Find where the given text appears and provide that cell's center as (x, y) coordinate. 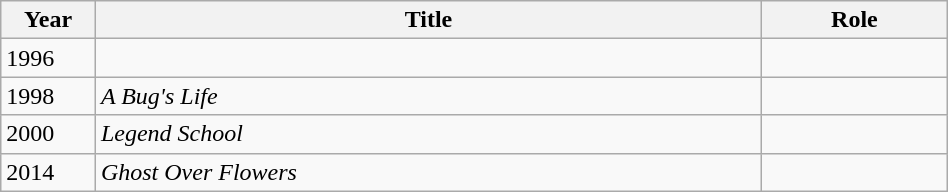
1998 (48, 96)
2014 (48, 172)
Legend School (428, 134)
Title (428, 20)
Role (855, 20)
A Bug's Life (428, 96)
Ghost Over Flowers (428, 172)
Year (48, 20)
2000 (48, 134)
1996 (48, 58)
